Detect which cell encompasses the target text, then output its [x, y] center coordinate. 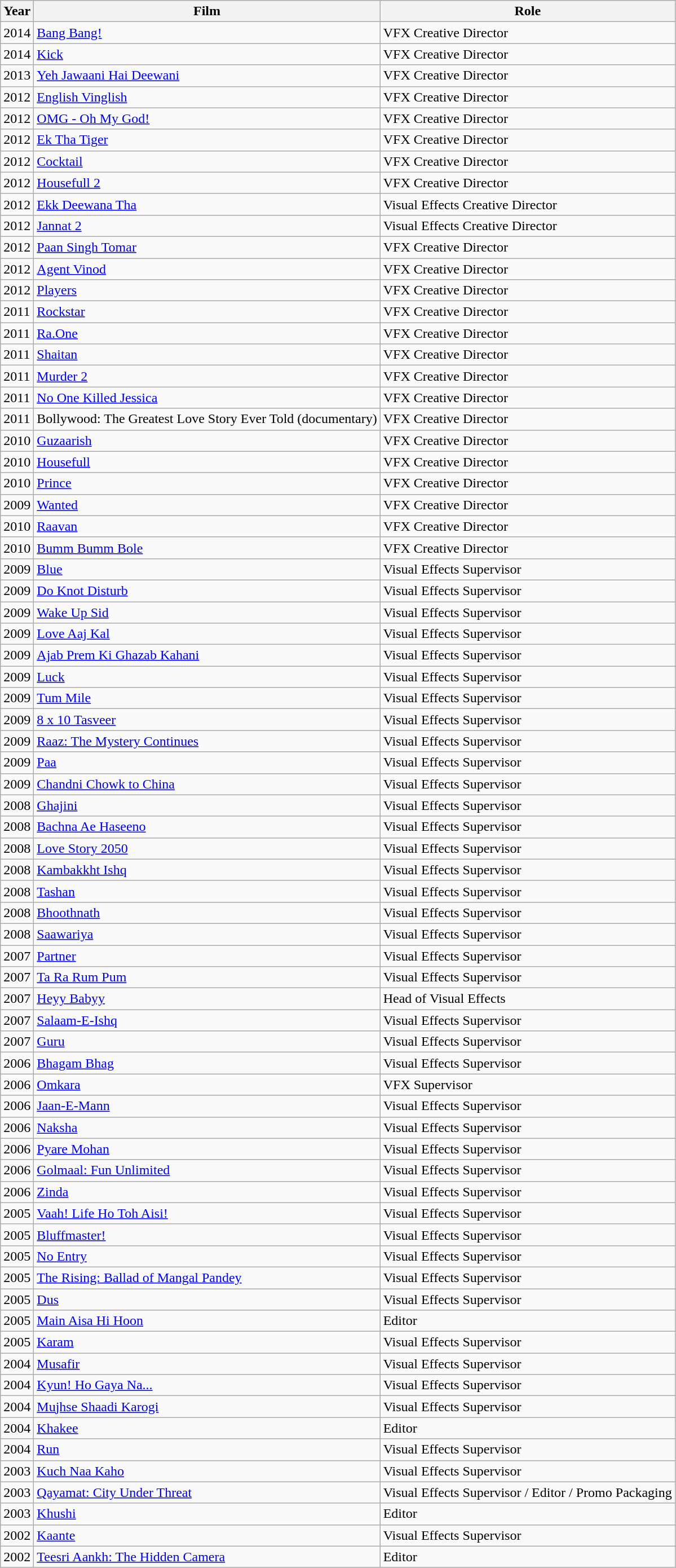
Luck [207, 677]
Jaan-E-Mann [207, 1106]
Bang Bang! [207, 33]
Ta Ra Rum Pum [207, 977]
2013 [17, 76]
Prince [207, 483]
Omkara [207, 1085]
Salaam-E-Ishq [207, 1020]
Role [528, 11]
Tum Mile [207, 698]
Naksha [207, 1127]
Musafir [207, 1364]
Teesri Aankh: The Hidden Camera [207, 1557]
Ek Tha Tiger [207, 140]
Khakee [207, 1428]
Players [207, 290]
Chandni Chowk to China [207, 784]
Karam [207, 1342]
Kyun! Ho Gaya Na... [207, 1385]
The Rising: Ballad of Mangal Pandey [207, 1278]
Wanted [207, 505]
Heyy Babyy [207, 999]
Mujhse Shaadi Karogi [207, 1407]
VFX Supervisor [528, 1085]
Agent Vinod [207, 269]
English Vinglish [207, 97]
Tashan [207, 891]
No Entry [207, 1256]
Jannat 2 [207, 226]
Kuch Naa Kaho [207, 1471]
Wake Up Sid [207, 612]
Ekk Deewana Tha [207, 204]
Kambakkht Ishq [207, 870]
Shaitan [207, 355]
Cocktail [207, 161]
Kaante [207, 1535]
Zinda [207, 1192]
Bumm Bumm Bole [207, 548]
Blue [207, 569]
Do Knot Disturb [207, 591]
Head of Visual Effects [528, 999]
Housefull [207, 462]
Bachna Ae Haseeno [207, 827]
Yeh Jawaani Hai Deewani [207, 76]
Dus [207, 1299]
Year [17, 11]
Saawariya [207, 934]
Love Aaj Kal [207, 634]
Pyare Mohan [207, 1149]
8 x 10 Tasveer [207, 720]
Vaah! Life Ho Toh Aisi! [207, 1213]
Ra.One [207, 333]
Bhagam Bhag [207, 1063]
Rockstar [207, 312]
OMG - Oh My God! [207, 118]
Golmaal: Fun Unlimited [207, 1170]
Bluffmaster! [207, 1235]
Partner [207, 956]
Raavan [207, 526]
Ajab Prem Ki Ghazab Kahani [207, 655]
Love Story 2050 [207, 848]
Ghajini [207, 805]
Qayamat: City Under Threat [207, 1492]
Visual Effects Supervisor / Editor / Promo Packaging [528, 1492]
Paan Singh Tomar [207, 247]
Bhoothnath [207, 913]
Paa [207, 763]
Guzaarish [207, 441]
Guru [207, 1042]
Khushi [207, 1514]
Film [207, 11]
Run [207, 1450]
Kick [207, 54]
No One Killed Jessica [207, 398]
Murder 2 [207, 376]
Main Aisa Hi Hoon [207, 1321]
Housefull 2 [207, 183]
Bollywood: The Greatest Love Story Ever Told (documentary) [207, 419]
Raaz: The Mystery Continues [207, 741]
